Determine the (X, Y) coordinate at the center of the cell enclosing the given text.  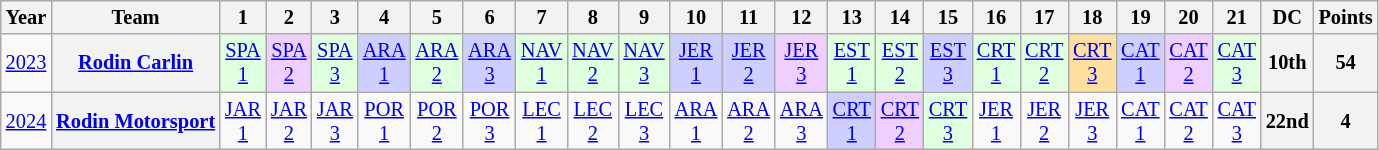
18 (1092, 17)
JAR2 (289, 121)
LEC2 (592, 121)
NAV1 (542, 63)
SPA1 (243, 63)
JAR3 (335, 121)
22nd (1288, 121)
12 (802, 17)
Rodin Carlin (136, 63)
1 (243, 17)
LEC1 (542, 121)
DC (1288, 17)
JAR1 (243, 121)
Rodin Motorsport (136, 121)
POR1 (384, 121)
7 (542, 17)
Points (1346, 17)
5 (438, 17)
2 (289, 17)
6 (490, 17)
19 (1140, 17)
LEC3 (644, 121)
3 (335, 17)
16 (996, 17)
14 (900, 17)
15 (948, 17)
SPA2 (289, 63)
11 (748, 17)
10th (1288, 63)
13 (852, 17)
8 (592, 17)
POR3 (490, 121)
20 (1188, 17)
10 (696, 17)
21 (1237, 17)
SPA3 (335, 63)
54 (1346, 63)
POR2 (438, 121)
EST3 (948, 63)
2024 (26, 121)
9 (644, 17)
NAV2 (592, 63)
NAV3 (644, 63)
17 (1044, 17)
Team (136, 17)
2023 (26, 63)
Year (26, 17)
EST1 (852, 63)
EST2 (900, 63)
